Identify which cell holds the provided text, then report its (x, y) central coordinate. 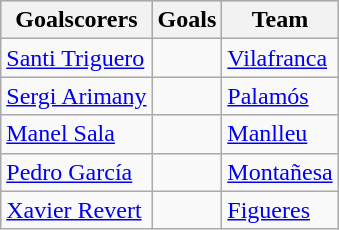
Vilafranca (280, 58)
Goals (187, 20)
Montañesa (280, 172)
Manlleu (280, 134)
Figueres (280, 210)
Pedro García (76, 172)
Santi Triguero (76, 58)
Palamós (280, 96)
Team (280, 20)
Sergi Arimany (76, 96)
Goalscorers (76, 20)
Xavier Revert (76, 210)
Manel Sala (76, 134)
